Find where the given text appears and provide that cell's center as [X, Y] coordinate. 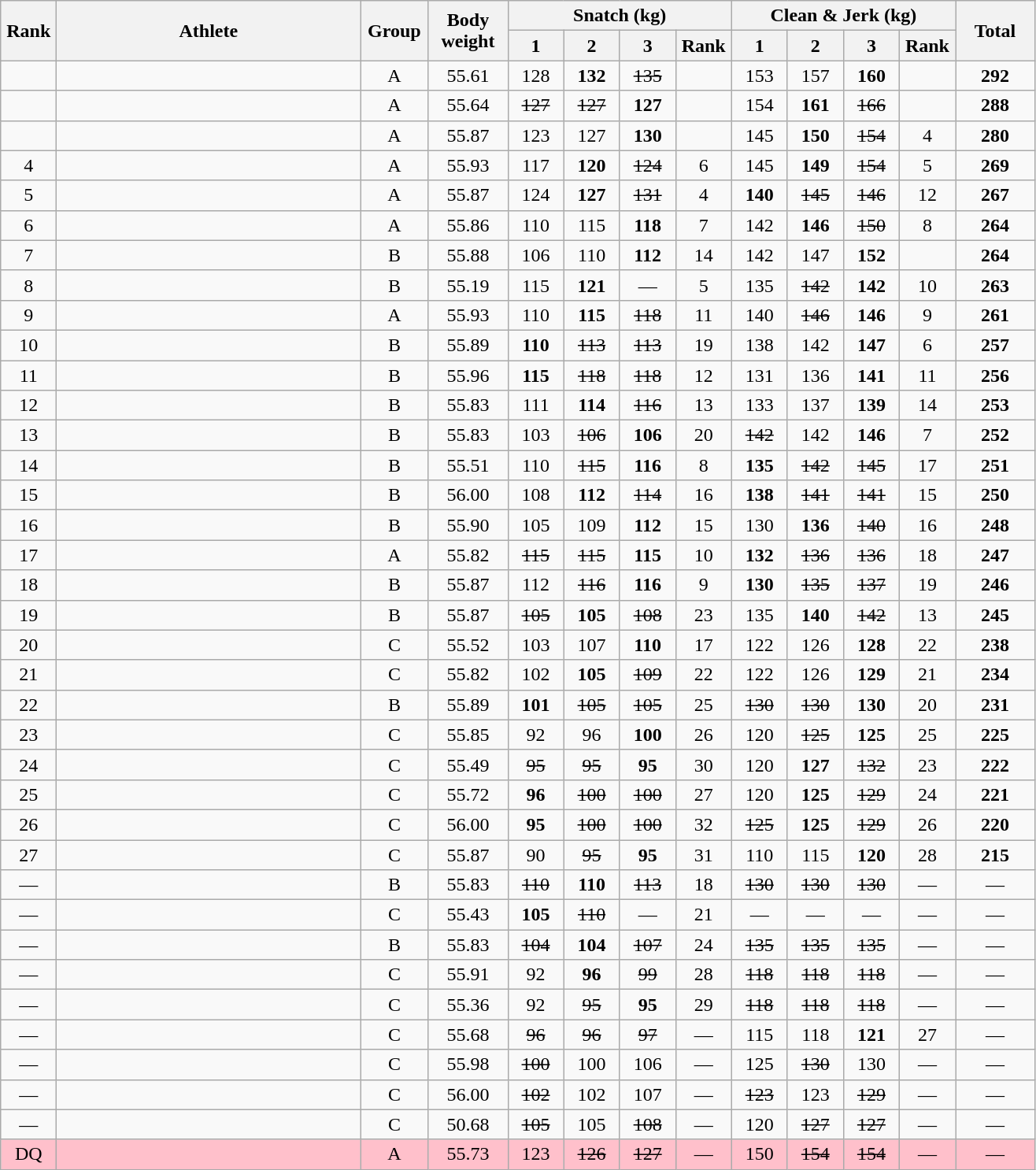
55.51 [468, 465]
Group [394, 31]
225 [995, 735]
31 [704, 854]
257 [995, 345]
220 [995, 824]
288 [995, 106]
101 [535, 705]
55.86 [468, 225]
55.85 [468, 735]
32 [704, 824]
234 [995, 675]
55.98 [468, 1064]
55.52 [468, 645]
55.49 [468, 765]
29 [704, 1005]
55.68 [468, 1035]
267 [995, 195]
55.96 [468, 376]
256 [995, 376]
246 [995, 585]
153 [759, 76]
292 [995, 76]
Total [995, 31]
55.61 [468, 76]
55.73 [468, 1154]
238 [995, 645]
55.43 [468, 915]
161 [816, 106]
55.91 [468, 975]
90 [535, 854]
97 [647, 1035]
55.90 [468, 525]
55.72 [468, 794]
261 [995, 315]
55.36 [468, 1005]
55.88 [468, 255]
Snatch (kg) [620, 16]
166 [871, 106]
Body weight [468, 31]
263 [995, 285]
252 [995, 435]
221 [995, 794]
99 [647, 975]
160 [871, 76]
133 [759, 405]
231 [995, 705]
DQ [28, 1154]
30 [704, 765]
55.19 [468, 285]
280 [995, 135]
222 [995, 765]
250 [995, 495]
Clean & Jerk (kg) [843, 16]
248 [995, 525]
157 [816, 76]
247 [995, 555]
139 [871, 405]
149 [816, 165]
Athlete [209, 31]
269 [995, 165]
55.64 [468, 106]
117 [535, 165]
215 [995, 854]
253 [995, 405]
245 [995, 615]
152 [871, 255]
251 [995, 465]
111 [535, 405]
50.68 [468, 1124]
